Find where the given text appears and provide that cell's center as (x, y) coordinate. 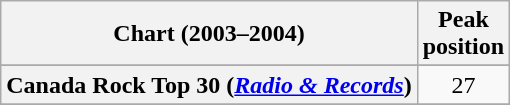
Chart (2003–2004) (209, 34)
27 (463, 85)
Canada Rock Top 30 (Radio & Records) (209, 85)
Peakposition (463, 34)
